Return (X, Y) of the center of cell containing provided text 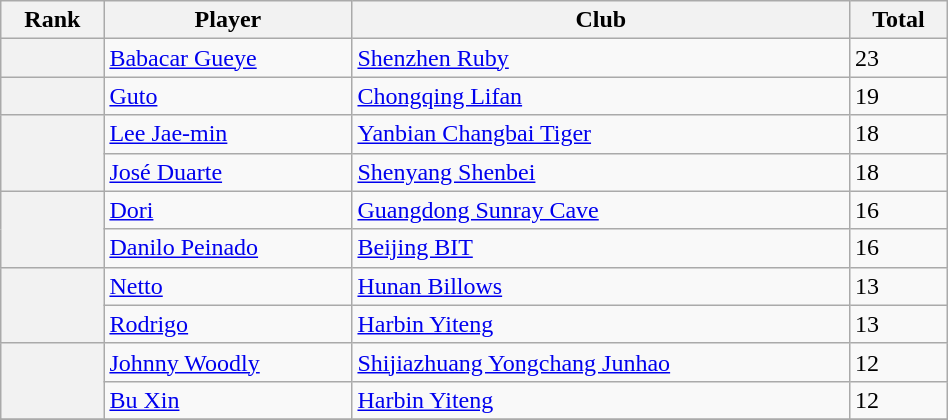
Beijing BIT (601, 248)
Johnny Woodly (228, 362)
23 (899, 58)
Rodrigo (228, 324)
Danilo Peinado (228, 248)
Babacar Gueye (228, 58)
Netto (228, 286)
Guto (228, 96)
19 (899, 96)
Dori (228, 210)
Shenyang Shenbei (601, 172)
José Duarte (228, 172)
Player (228, 20)
Rank (52, 20)
Yanbian Changbai Tiger (601, 134)
Shenzhen Ruby (601, 58)
Hunan Billows (601, 286)
Lee Jae-min (228, 134)
Club (601, 20)
Total (899, 20)
Shijiazhuang Yongchang Junhao (601, 362)
Guangdong Sunray Cave (601, 210)
Chongqing Lifan (601, 96)
Bu Xin (228, 400)
